Pinpoint the cell where the given text exists, returning its (x, y) midpoint coordinate. 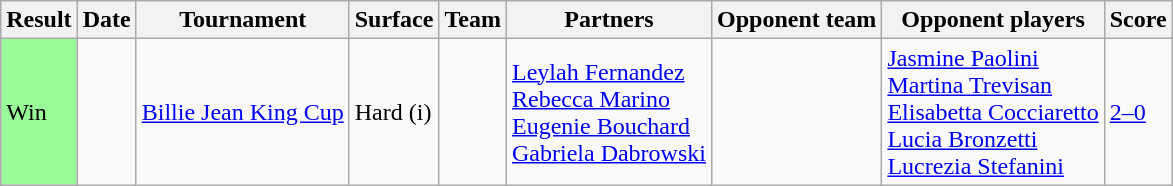
Opponent players (993, 20)
Win (39, 112)
Billie Jean King Cup (242, 112)
Surface (394, 20)
Opponent team (796, 20)
Result (39, 20)
Jasmine PaoliniMartina TrevisanElisabetta CocciarettoLucia BronzettiLucrezia Stefanini (993, 112)
Team (473, 20)
2–0 (1138, 112)
Partners (608, 20)
Hard (i) (394, 112)
Date (106, 20)
Tournament (242, 20)
Leylah FernandezRebecca MarinoEugenie BouchardGabriela Dabrowski (608, 112)
Score (1138, 20)
